Locate the cell with the specified text and output its [x, y] center coordinate. 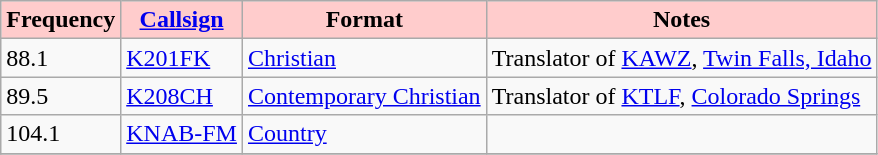
KNAB-FM [182, 134]
Callsign [182, 20]
Frequency [61, 20]
Translator of KAWZ, Twin Falls, Idaho [682, 58]
Country [364, 134]
K201FK [182, 58]
Translator of KTLF, Colorado Springs [682, 96]
Contemporary Christian [364, 96]
Christian [364, 58]
88.1 [61, 58]
Notes [682, 20]
89.5 [61, 96]
K208CH [182, 96]
104.1 [61, 134]
Format [364, 20]
